Pinpoint the cell where the given text exists, returning its (X, Y) midpoint coordinate. 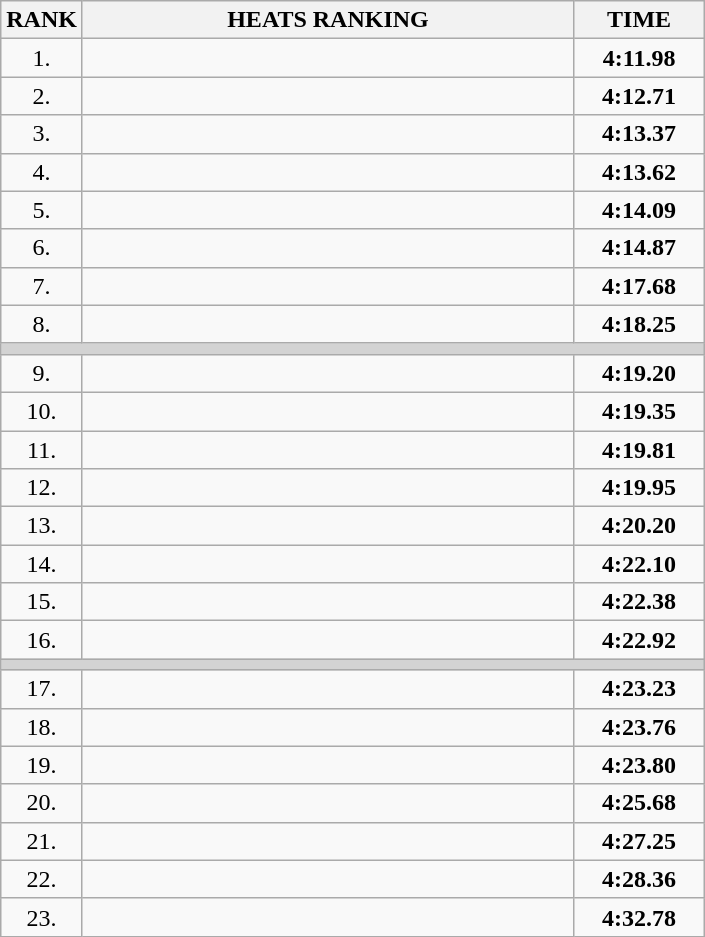
HEATS RANKING (328, 20)
2. (42, 96)
22. (42, 879)
TIME (640, 20)
4:22.38 (640, 602)
20. (42, 803)
4:22.10 (640, 564)
4. (42, 172)
4:11.98 (640, 58)
4:19.81 (640, 449)
19. (42, 765)
4:12.71 (640, 96)
18. (42, 727)
4:18.25 (640, 324)
4:23.76 (640, 727)
11. (42, 449)
4:17.68 (640, 286)
4:19.35 (640, 411)
4:23.80 (640, 765)
15. (42, 602)
4:27.25 (640, 841)
4:20.20 (640, 526)
17. (42, 689)
7. (42, 286)
21. (42, 841)
9. (42, 373)
RANK (42, 20)
16. (42, 640)
4:19.95 (640, 488)
4:32.78 (640, 917)
5. (42, 210)
4:14.09 (640, 210)
4:14.87 (640, 248)
4:28.36 (640, 879)
23. (42, 917)
14. (42, 564)
13. (42, 526)
10. (42, 411)
12. (42, 488)
4:13.37 (640, 134)
4:19.20 (640, 373)
4:25.68 (640, 803)
8. (42, 324)
4:13.62 (640, 172)
4:23.23 (640, 689)
6. (42, 248)
4:22.92 (640, 640)
3. (42, 134)
1. (42, 58)
